Scan for the cell matching the given text and deliver its (X, Y) coordinate at center. 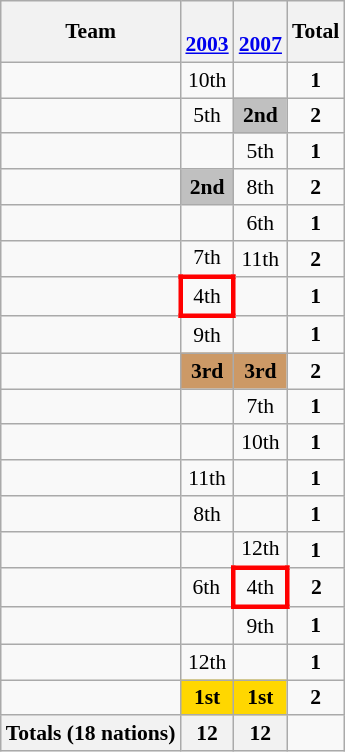
Team (91, 32)
2007 (260, 32)
Total (316, 32)
Totals (18 nations) (91, 734)
2003 (206, 32)
